Detect which cell encompasses the target text, then output its [X, Y] center coordinate. 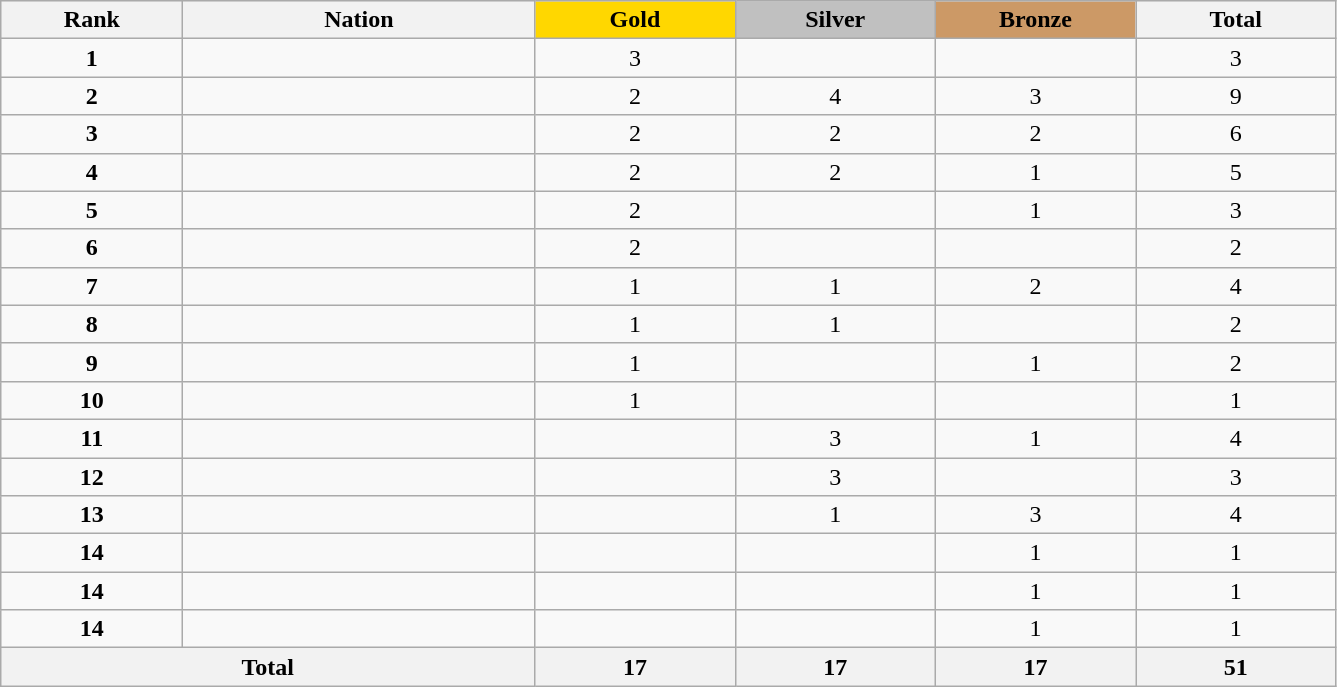
10 [92, 400]
Gold [635, 20]
13 [92, 515]
8 [92, 324]
7 [92, 286]
51 [1236, 667]
Bronze [1035, 20]
Rank [92, 20]
Nation [359, 20]
12 [92, 477]
11 [92, 438]
Silver [835, 20]
